For the text-containing cell, return its midpoint in (X, Y) coordinate format. 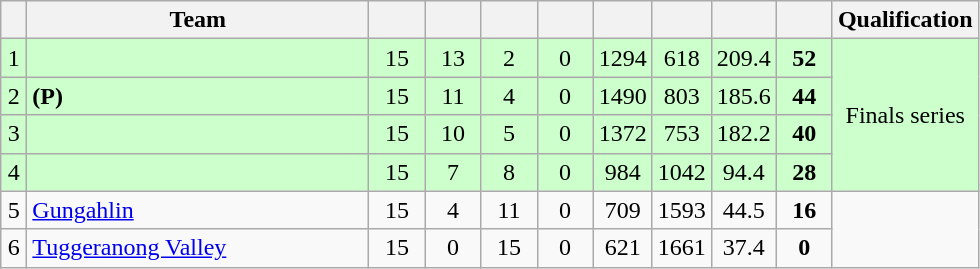
1372 (622, 134)
3 (14, 134)
1490 (622, 96)
Tuggeranong Valley (198, 248)
209.4 (744, 58)
52 (804, 58)
7 (453, 172)
621 (622, 248)
1042 (682, 172)
44.5 (744, 210)
803 (682, 96)
40 (804, 134)
6 (14, 248)
753 (682, 134)
44 (804, 96)
8 (509, 172)
182.2 (744, 134)
185.6 (744, 96)
1661 (682, 248)
618 (682, 58)
94.4 (744, 172)
1593 (682, 210)
(P) (198, 96)
10 (453, 134)
1294 (622, 58)
Team (198, 20)
16 (804, 210)
Finals series (905, 115)
Gungahlin (198, 210)
37.4 (744, 248)
984 (622, 172)
13 (453, 58)
Qualification (905, 20)
1 (14, 58)
709 (622, 210)
28 (804, 172)
